Return the (X, Y) coordinate for the center point of the cell that contains the specified text.  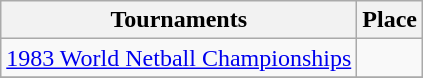
Place (390, 20)
1983 World Netball Championships (179, 58)
Tournaments (179, 20)
